From the cell containing the given text, extract its center point as (X, Y) coordinate. 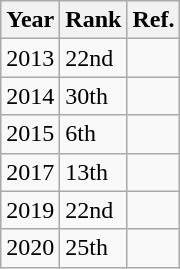
13th (94, 172)
Year (30, 20)
2014 (30, 96)
30th (94, 96)
2020 (30, 248)
2015 (30, 134)
2017 (30, 172)
Ref. (154, 20)
2019 (30, 210)
Rank (94, 20)
25th (94, 248)
6th (94, 134)
2013 (30, 58)
